Search for the cell housing the specified text and yield its (X, Y) center coordinate. 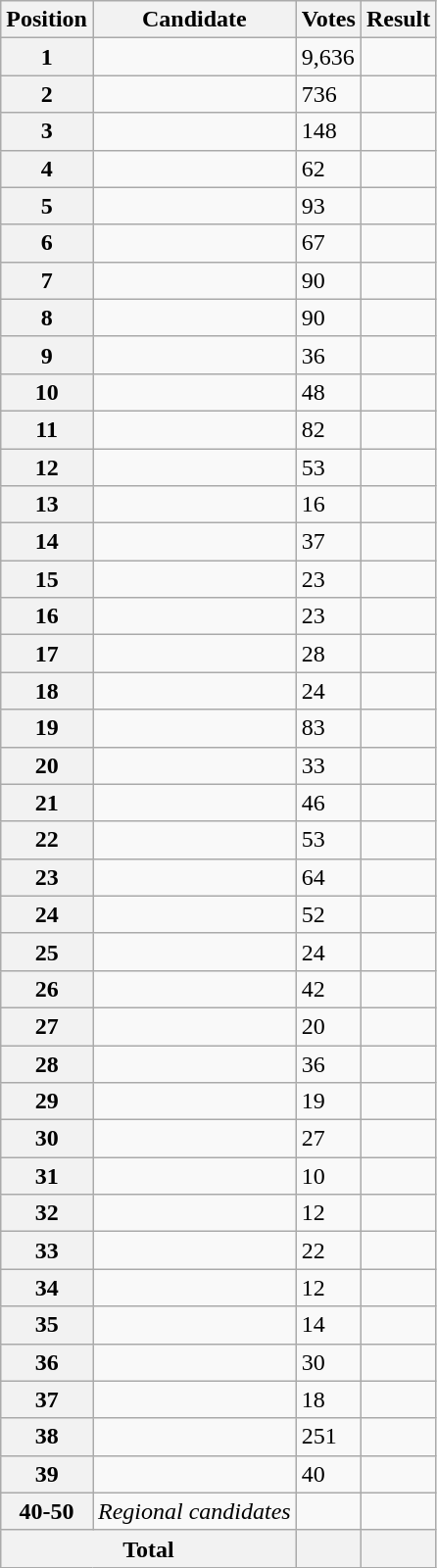
5 (47, 206)
25 (47, 952)
29 (47, 1102)
251 (328, 1437)
7 (47, 280)
148 (328, 131)
93 (328, 206)
15 (47, 579)
48 (328, 392)
52 (328, 914)
39 (47, 1474)
11 (47, 429)
83 (328, 728)
Total (149, 1548)
64 (328, 877)
38 (47, 1437)
9,636 (328, 57)
26 (47, 989)
82 (328, 429)
62 (328, 169)
6 (47, 243)
Candidate (194, 20)
40 (328, 1474)
9 (47, 355)
34 (47, 1288)
1 (47, 57)
17 (47, 654)
67 (328, 243)
21 (47, 803)
3 (47, 131)
46 (328, 803)
4 (47, 169)
35 (47, 1325)
32 (47, 1213)
2 (47, 94)
8 (47, 318)
40-50 (47, 1511)
13 (47, 505)
42 (328, 989)
Votes (328, 20)
736 (328, 94)
Regional candidates (194, 1511)
Position (47, 20)
Result (398, 20)
31 (47, 1176)
